From the cell containing the given text, extract its center point as (x, y) coordinate. 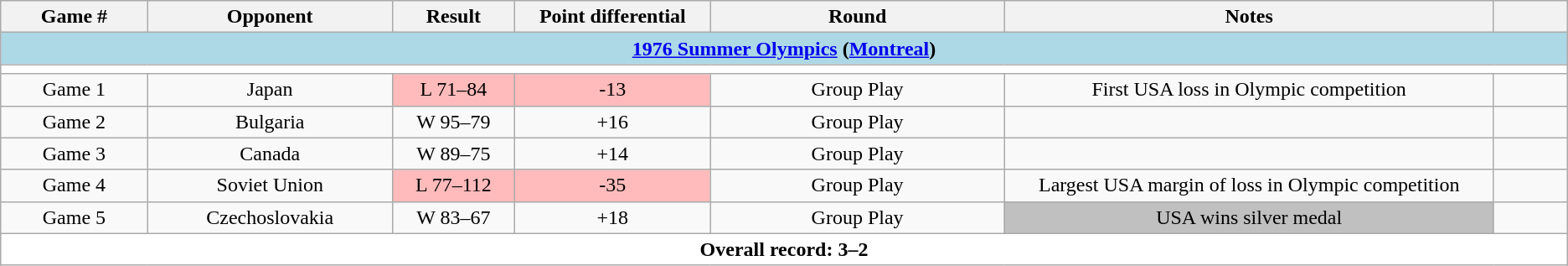
USA wins silver medal (1250, 217)
L 77–112 (453, 185)
Game # (74, 17)
Game 5 (74, 217)
Soviet Union (270, 185)
Game 3 (74, 154)
First USA loss in Olympic competition (1250, 90)
L 71–84 (453, 90)
Game 2 (74, 122)
1976 Summer Olympics (Montreal) (784, 49)
Game 1 (74, 90)
Czechoslovakia (270, 217)
W 83–67 (453, 217)
W 89–75 (453, 154)
Largest USA margin of loss in Olympic competition (1250, 185)
Japan (270, 90)
-35 (612, 185)
Round (858, 17)
Game 4 (74, 185)
Opponent (270, 17)
+16 (612, 122)
W 95–79 (453, 122)
Canada (270, 154)
Result (453, 17)
-13 (612, 90)
Overall record: 3–2 (784, 249)
Notes (1250, 17)
+18 (612, 217)
+14 (612, 154)
Point differential (612, 17)
Bulgaria (270, 122)
